Output the [x, y] coordinate of the center of the cell containing the given text.  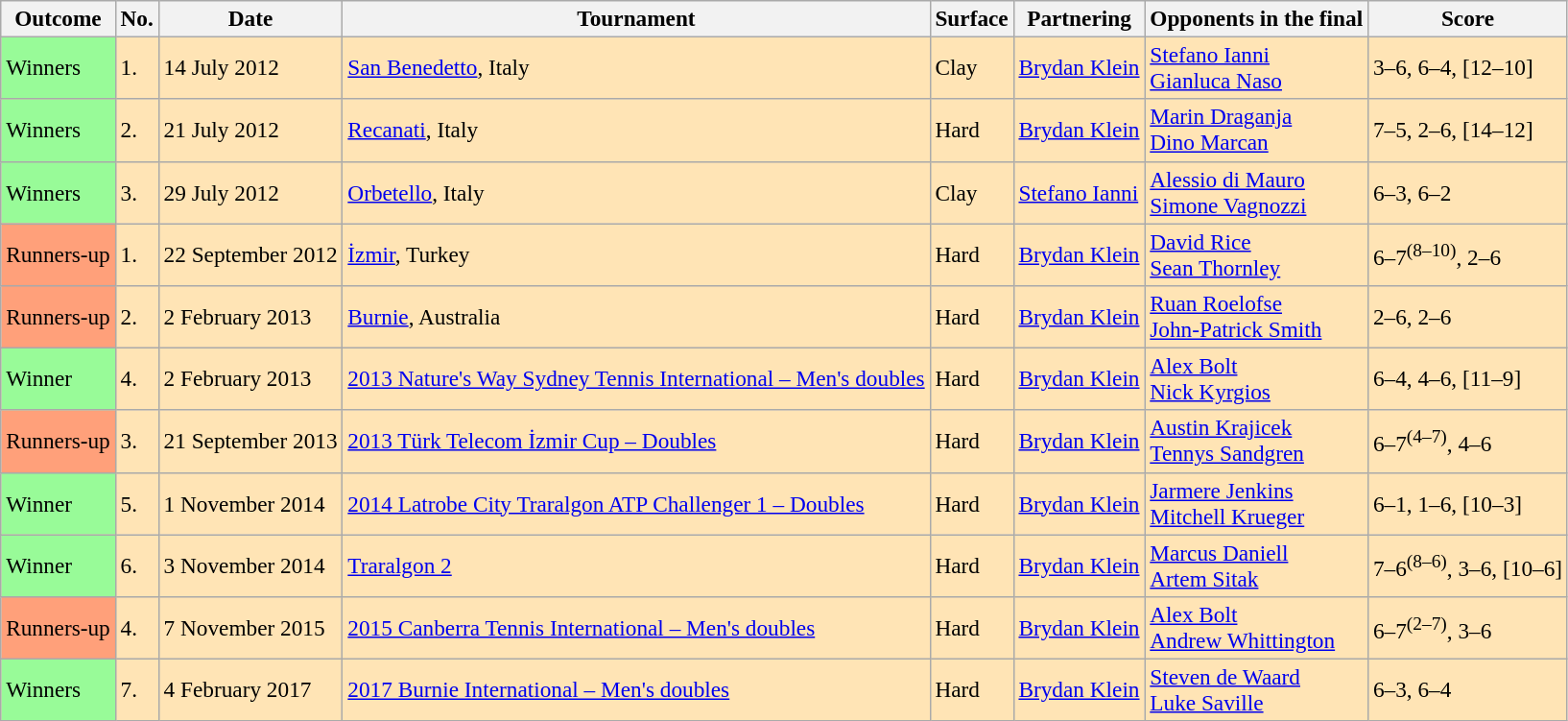
Score [1467, 18]
7–5, 2–6, [14–12] [1467, 131]
6–7(2–7), 3–6 [1467, 628]
Traralgon 2 [636, 565]
2014 Latrobe City Traralgon ATP Challenger 1 – Doubles [636, 503]
6–3, 6–4 [1467, 689]
Ruan Roelofse John-Patrick Smith [1257, 317]
Burnie, Australia [636, 317]
İzmir, Turkey [636, 253]
Marcus Daniell Artem Sitak [1257, 565]
2017 Burnie International – Men's doubles [636, 689]
Orbetello, Italy [636, 192]
San Benedetto, Italy [636, 67]
Stefano Ianni [1079, 192]
Alessio di Mauro Simone Vagnozzi [1257, 192]
1 November 2014 [250, 503]
Marin Draganja Dino Marcan [1257, 131]
Alex Bolt Andrew Whittington [1257, 628]
Alex Bolt Nick Kyrgios [1257, 378]
22 September 2012 [250, 253]
Stefano Ianni Gianluca Naso [1257, 67]
6–7(4–7), 4–6 [1467, 442]
Recanati, Italy [636, 131]
2015 Canberra Tennis International – Men's doubles [636, 628]
6–1, 1–6, [10–3] [1467, 503]
2013 Nature's Way Sydney Tennis International – Men's doubles [636, 378]
7–6(8–6), 3–6, [10–6] [1467, 565]
14 July 2012 [250, 67]
Jarmere Jenkins Mitchell Krueger [1257, 503]
6–4, 4–6, [11–9] [1467, 378]
Austin Krajicek Tennys Sandgren [1257, 442]
6. [136, 565]
Date [250, 18]
Outcome [58, 18]
3–6, 6–4, [12–10] [1467, 67]
2–6, 2–6 [1467, 317]
5. [136, 503]
Steven de Waard Luke Saville [1257, 689]
David Rice Sean Thornley [1257, 253]
3 November 2014 [250, 565]
21 July 2012 [250, 131]
No. [136, 18]
Tournament [636, 18]
Opponents in the final [1257, 18]
21 September 2013 [250, 442]
2013 Türk Telecom İzmir Cup – Doubles [636, 442]
Partnering [1079, 18]
7 November 2015 [250, 628]
Surface [971, 18]
6–7(8–10), 2–6 [1467, 253]
4 February 2017 [250, 689]
7. [136, 689]
6–3, 6–2 [1467, 192]
29 July 2012 [250, 192]
